Return the [x, y] coordinate for the center point of the cell that contains the specified text.  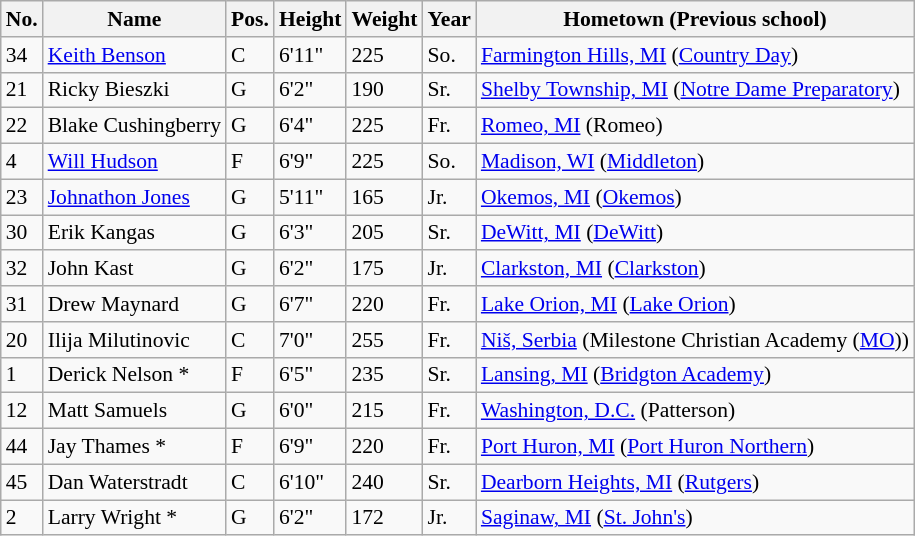
Ricky Bieszki [134, 90]
Name [134, 19]
Okemos, MI (Okemos) [695, 197]
Drew Maynard [134, 304]
Saginaw, MI (St. John's) [695, 518]
John Kast [134, 269]
Niš, Serbia (Milestone Christian Academy (MO)) [695, 340]
190 [384, 90]
240 [384, 482]
45 [22, 482]
6'7" [310, 304]
Dan Waterstradt [134, 482]
No. [22, 19]
Blake Cushingberry [134, 126]
255 [384, 340]
2 [22, 518]
Height [310, 19]
165 [384, 197]
Johnathon Jones [134, 197]
Derick Nelson * [134, 375]
34 [22, 55]
44 [22, 447]
4 [22, 162]
31 [22, 304]
Clarkston, MI (Clarkston) [695, 269]
Year [450, 19]
172 [384, 518]
6'5" [310, 375]
Hometown (Previous school) [695, 19]
205 [384, 233]
Pos. [250, 19]
Larry Wright * [134, 518]
Washington, D.C. (Patterson) [695, 411]
Weight [384, 19]
Ilija Milutinovic [134, 340]
20 [22, 340]
Dearborn Heights, MI (Rutgers) [695, 482]
Shelby Township, MI (Notre Dame Preparatory) [695, 90]
DeWitt, MI (DeWitt) [695, 233]
6'10" [310, 482]
Erik Kangas [134, 233]
Port Huron, MI (Port Huron Northern) [695, 447]
6'4" [310, 126]
235 [384, 375]
6'3" [310, 233]
21 [22, 90]
Madison, WI (Middleton) [695, 162]
6'11" [310, 55]
1 [22, 375]
Will Hudson [134, 162]
Lake Orion, MI (Lake Orion) [695, 304]
175 [384, 269]
215 [384, 411]
Lansing, MI (Bridgton Academy) [695, 375]
Romeo, MI (Romeo) [695, 126]
7'0" [310, 340]
32 [22, 269]
Jay Thames * [134, 447]
Farmington Hills, MI (Country Day) [695, 55]
Matt Samuels [134, 411]
6'0" [310, 411]
5'11" [310, 197]
22 [22, 126]
12 [22, 411]
23 [22, 197]
Keith Benson [134, 55]
30 [22, 233]
